Return [X, Y] of the center of cell containing provided text 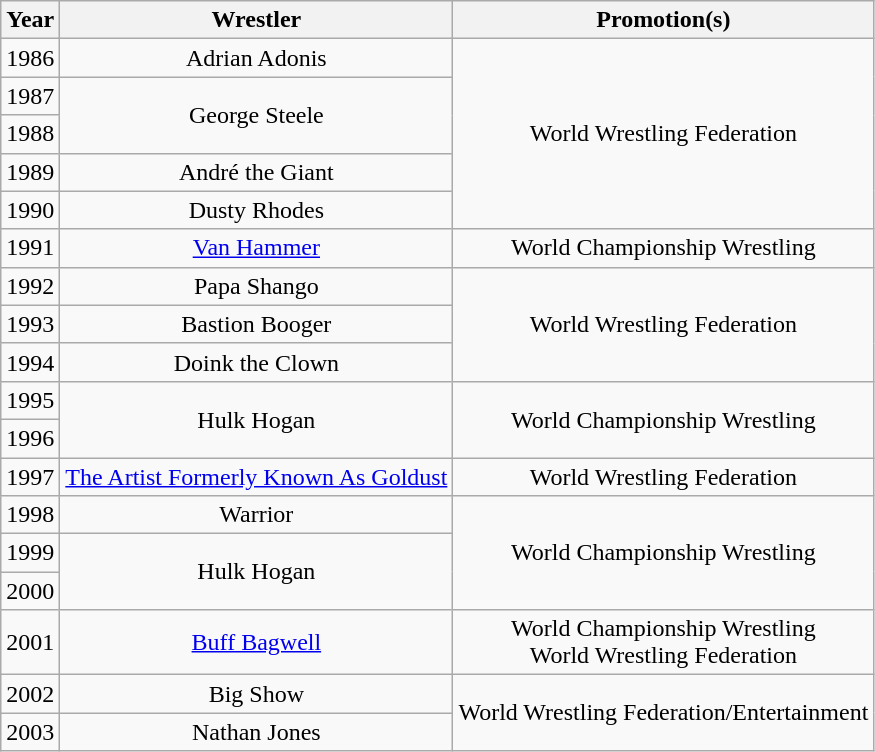
Adrian Adonis [256, 58]
Dusty Rhodes [256, 210]
Van Hammer [256, 248]
1991 [30, 248]
1990 [30, 210]
Warrior [256, 515]
1998 [30, 515]
1986 [30, 58]
Promotion(s) [664, 20]
The Artist Formerly Known As Goldust [256, 477]
2002 [30, 694]
1994 [30, 362]
1988 [30, 134]
World Championship WrestlingWorld Wrestling Federation [664, 642]
Doink the Clown [256, 362]
Papa Shango [256, 286]
1999 [30, 553]
Nathan Jones [256, 732]
World Wrestling Federation/Entertainment [664, 713]
1987 [30, 96]
2003 [30, 732]
1996 [30, 438]
Buff Bagwell [256, 642]
Big Show [256, 694]
Bastion Booger [256, 324]
1997 [30, 477]
2001 [30, 642]
2000 [30, 591]
1989 [30, 172]
Year [30, 20]
1993 [30, 324]
1992 [30, 286]
Wrestler [256, 20]
1995 [30, 400]
André the Giant [256, 172]
George Steele [256, 115]
